Provide the [x, y] coordinate of the cell's center where the given text is located.  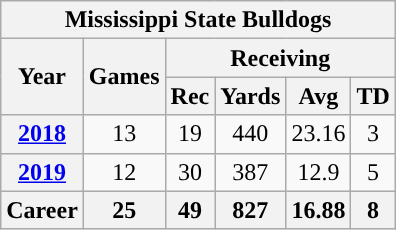
12 [124, 172]
Receiving [280, 58]
23.16 [318, 134]
25 [124, 210]
827 [250, 210]
Career [42, 210]
Rec [190, 96]
8 [373, 210]
TD [373, 96]
2019 [42, 172]
387 [250, 172]
30 [190, 172]
19 [190, 134]
2018 [42, 134]
Yards [250, 96]
Avg [318, 96]
16.88 [318, 210]
3 [373, 134]
5 [373, 172]
12.9 [318, 172]
Mississippi State Bulldogs [198, 20]
Games [124, 77]
13 [124, 134]
440 [250, 134]
49 [190, 210]
Year [42, 77]
